Locate the cell with the specified text and output its (x, y) center coordinate. 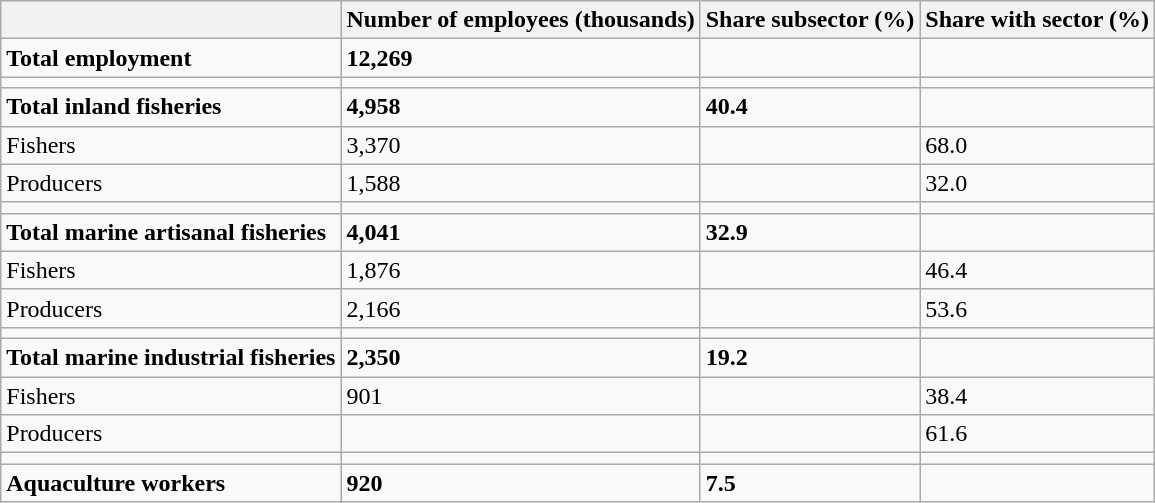
19.2 (810, 357)
32.0 (1038, 183)
38.4 (1038, 395)
Share with sector (%) (1038, 20)
Share subsector (%) (810, 20)
Total employment (171, 58)
4,958 (520, 107)
3,370 (520, 145)
61.6 (1038, 434)
40.4 (810, 107)
Total marine industrial fisheries (171, 357)
4,041 (520, 232)
68.0 (1038, 145)
12,269 (520, 58)
32.9 (810, 232)
1,876 (520, 270)
46.4 (1038, 270)
Aquaculture workers (171, 483)
2,166 (520, 308)
Total inland fisheries (171, 107)
2,350 (520, 357)
Total marine artisanal fisheries (171, 232)
1,588 (520, 183)
Number of employees (thousands) (520, 20)
7.5 (810, 483)
53.6 (1038, 308)
920 (520, 483)
901 (520, 395)
